Detect which cell encompasses the target text, then output its [x, y] center coordinate. 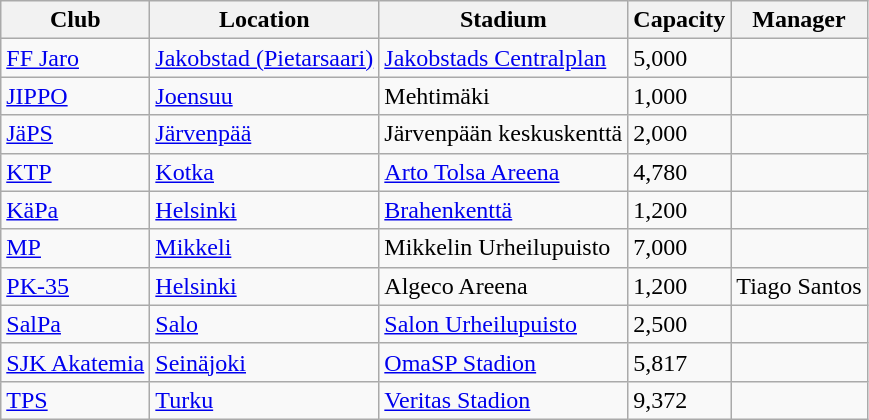
Arto Tolsa Areena [504, 172]
Manager [799, 20]
4,780 [680, 172]
MP [76, 248]
9,372 [680, 400]
Järvenpää [264, 134]
SJK Akatemia [76, 362]
1,000 [680, 96]
Mikkeli [264, 248]
Salo [264, 324]
SalPa [76, 324]
5,817 [680, 362]
FF Jaro [76, 58]
Veritas Stadion [504, 400]
Mikkelin Urheilupuisto [504, 248]
KTP [76, 172]
JIPPO [76, 96]
Algeco Areena [504, 286]
Tiago Santos [799, 286]
PK-35 [76, 286]
Järvenpään keskuskenttä [504, 134]
Brahenkenttä [504, 210]
7,000 [680, 248]
Capacity [680, 20]
Seinäjoki [264, 362]
Turku [264, 400]
2,000 [680, 134]
Kotka [264, 172]
KäPa [76, 210]
Jakobstads Centralplan [504, 58]
Salon Urheilupuisto [504, 324]
Club [76, 20]
Stadium [504, 20]
Mehtimäki [504, 96]
5,000 [680, 58]
TPS [76, 400]
Joensuu [264, 96]
JäPS [76, 134]
2,500 [680, 324]
Jakobstad (Pietarsaari) [264, 58]
Location [264, 20]
OmaSP Stadion [504, 362]
